Scan for the cell matching the given text and deliver its (x, y) coordinate at center. 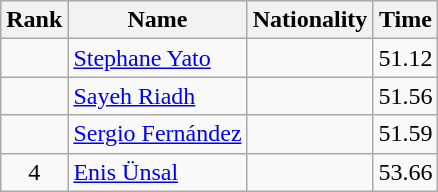
Rank (34, 20)
53.66 (406, 172)
Nationality (310, 20)
51.59 (406, 134)
Stephane Yato (158, 58)
Sergio Fernández (158, 134)
Name (158, 20)
Sayeh Riadh (158, 96)
51.56 (406, 96)
Enis Ünsal (158, 172)
Time (406, 20)
51.12 (406, 58)
4 (34, 172)
